Return (X, Y) of the center of cell containing provided text 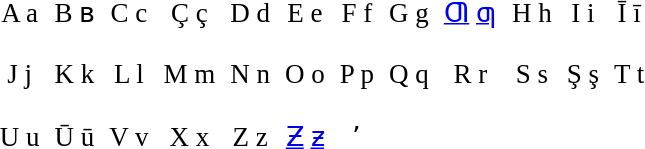
Q q (409, 75)
P p (357, 75)
K k (74, 75)
S s (532, 75)
Ş ş (583, 75)
L l (128, 75)
N n (250, 75)
O o (305, 75)
M m (189, 75)
R r (470, 75)
